Find where the given text appears and provide that cell's center as [X, Y] coordinate. 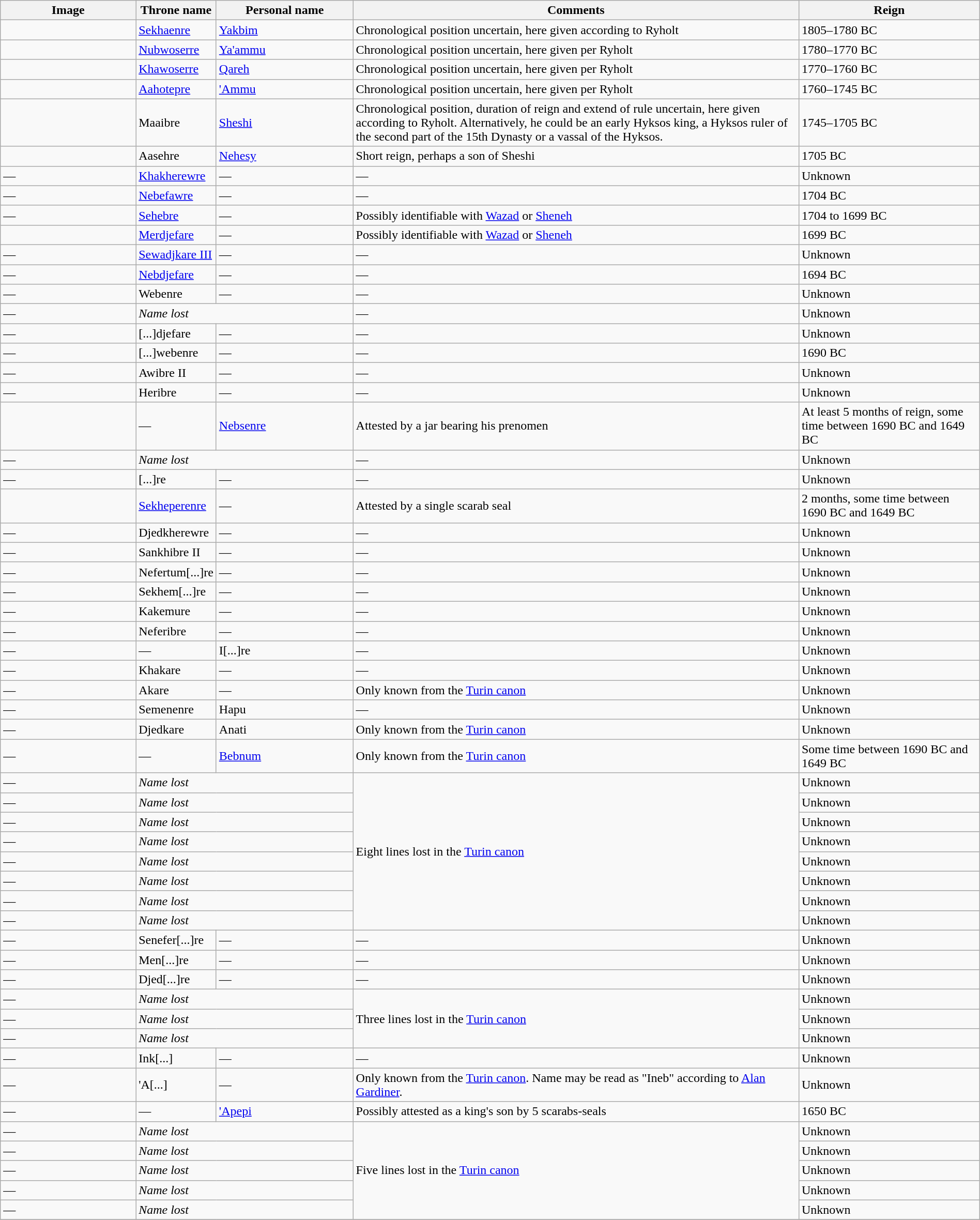
Merdjefare [176, 235]
Possibly attested as a king's son by 5 scarabs-seals [576, 1111]
1690 BC [889, 353]
Image [68, 10]
Senefer[...]re [176, 940]
Djed[...]re [176, 980]
Neferibre [176, 631]
Personal name [284, 10]
[...]re [176, 479]
Attested by a jar bearing his prenomen [576, 426]
Djedkare [176, 729]
Hapu [284, 710]
Aasehre [176, 156]
Bebnum [284, 756]
Only known from the Turin canon. Name may be read as "Ineb" according to Alan Gardiner. [576, 1085]
Reign [889, 10]
Sehebre [176, 215]
1650 BC [889, 1111]
At least 5 months of reign, some time between 1690 BC and 1649 BC [889, 426]
1704 to 1699 BC [889, 215]
2 months, some time between 1690 BC and 1649 BC [889, 506]
Nefertum[...]re [176, 572]
Attested by a single scarab seal [576, 506]
Short reign, perhaps a son of Sheshi [576, 156]
'Apepi [284, 1111]
Khawoserre [176, 69]
1699 BC [889, 235]
Sekhaenre [176, 30]
I[...]re [284, 651]
[...]djefare [176, 333]
Nubwoserre [176, 50]
Five lines lost in the Turin canon [576, 1170]
Aahotepre [176, 89]
1705 BC [889, 156]
Khakare [176, 670]
Some time between 1690 BC and 1649 BC [889, 756]
1704 BC [889, 195]
Awibre II [176, 373]
'A[...] [176, 1085]
Semenenre [176, 710]
Nebefawre [176, 195]
Heribre [176, 392]
Anati [284, 729]
Djedkherewre [176, 532]
Nebsenre [284, 426]
Maaibre [176, 123]
1770–1760 BC [889, 69]
Comments [576, 10]
Throne name [176, 10]
Webenre [176, 294]
1745–1705 BC [889, 123]
Eight lines lost in the Turin canon [576, 851]
Ya'ammu [284, 50]
Sekheperenre [176, 506]
Qareh [284, 69]
Three lines lost in the Turin canon [576, 1019]
Sekhem[...]re [176, 591]
1780–1770 BC [889, 50]
Khakherewre [176, 176]
Nehesy [284, 156]
Nebdjefare [176, 274]
Ink[...] [176, 1058]
'Ammu [284, 89]
Sheshi [284, 123]
Yakbim [284, 30]
1805–1780 BC [889, 30]
Chronological position uncertain, here given according to Ryholt [576, 30]
[...]webenre [176, 353]
Sewadjkare III [176, 254]
1694 BC [889, 274]
Sankhibre II [176, 552]
Akare [176, 690]
Men[...]re [176, 960]
Kakemure [176, 611]
1760–1745 BC [889, 89]
